From the cell containing the given text, extract its center point as (X, Y) coordinate. 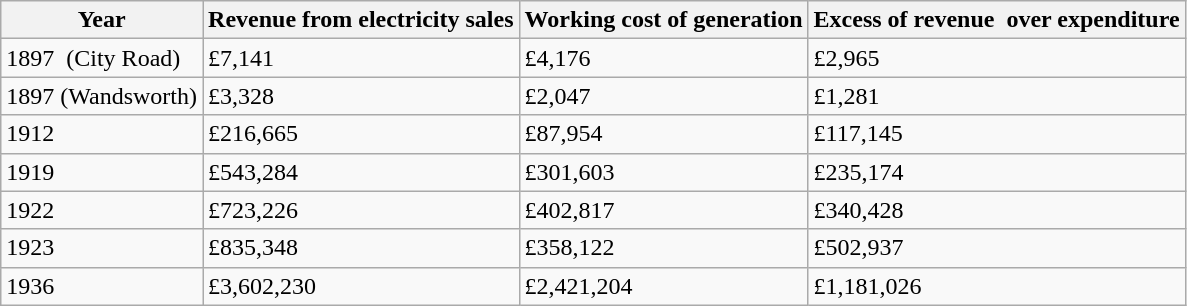
£340,428 (996, 210)
£402,817 (664, 210)
£301,603 (664, 172)
£7,141 (361, 58)
£1,181,026 (996, 286)
1912 (102, 134)
Year (102, 20)
£2,421,204 (664, 286)
£1,281 (996, 96)
1936 (102, 286)
£87,954 (664, 134)
£502,937 (996, 248)
Working cost of generation (664, 20)
1897 (City Road) (102, 58)
£3,602,230 (361, 286)
Excess of revenue over expenditure (996, 20)
£216,665 (361, 134)
1923 (102, 248)
£835,348 (361, 248)
£358,122 (664, 248)
£2,965 (996, 58)
£117,145 (996, 134)
£235,174 (996, 172)
£543,284 (361, 172)
Revenue from electricity sales (361, 20)
1897 (Wandsworth) (102, 96)
£723,226 (361, 210)
£4,176 (664, 58)
£2,047 (664, 96)
1922 (102, 210)
£3,328 (361, 96)
1919 (102, 172)
